Provide the (X, Y) coordinate of the cell's center where the given text is located.  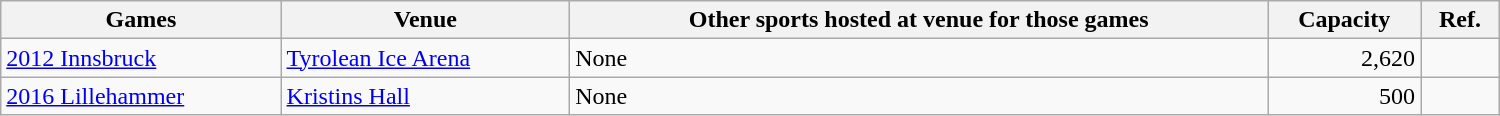
Other sports hosted at venue for those games (919, 20)
Capacity (1344, 20)
2012 Innsbruck (141, 58)
Venue (426, 20)
2,620 (1344, 58)
500 (1344, 96)
Games (141, 20)
Tyrolean Ice Arena (426, 58)
2016 Lillehammer (141, 96)
Ref. (1460, 20)
Kristins Hall (426, 96)
